Capture the cell that displays the provided text and extract its (X, Y) central coordinate. 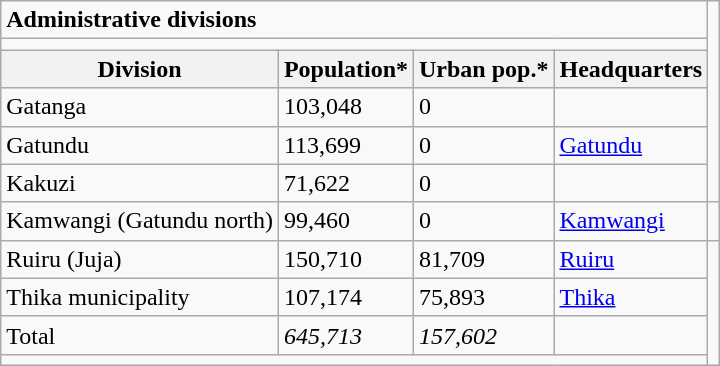
150,710 (346, 259)
Gatanga (140, 107)
99,460 (346, 221)
Kakuzi (140, 183)
81,709 (484, 259)
Population* (346, 69)
75,893 (484, 297)
107,174 (346, 297)
Thika (631, 297)
Ruiru (Juja) (140, 259)
71,622 (346, 183)
Kamwangi (631, 221)
645,713 (346, 335)
157,602 (484, 335)
Thika municipality (140, 297)
Administrative divisions (354, 20)
Urban pop.* (484, 69)
103,048 (346, 107)
Kamwangi (Gatundu north) (140, 221)
Ruiru (631, 259)
Total (140, 335)
113,699 (346, 145)
Division (140, 69)
Headquarters (631, 69)
